Search for the cell housing the specified text and yield its [X, Y] center coordinate. 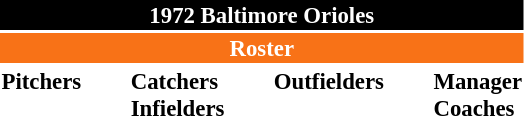
1972 Baltimore Orioles [262, 15]
Roster [262, 48]
